Locate the cell with the specified text and output its (x, y) center coordinate. 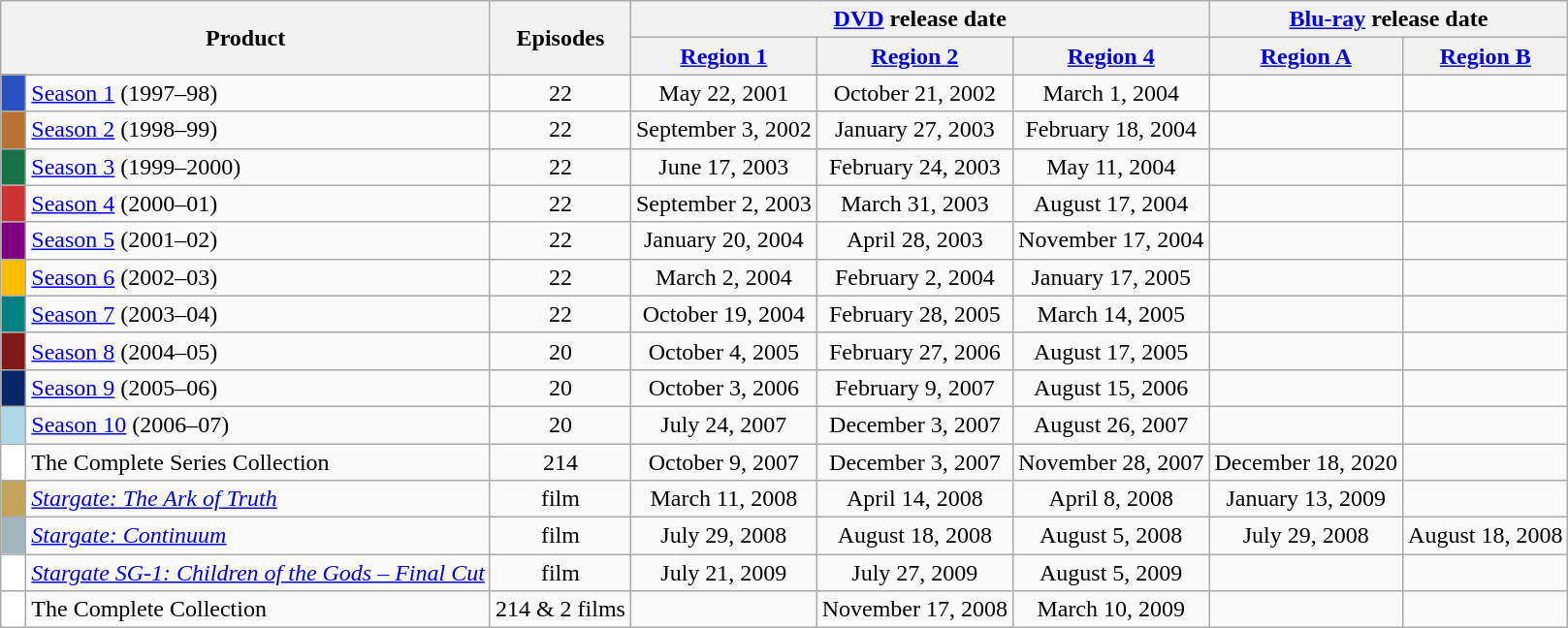
Season 4 (2000–01) (258, 204)
December 18, 2020 (1306, 462)
January 20, 2004 (723, 240)
July 27, 2009 (914, 573)
Stargate: The Ark of Truth (258, 499)
Region 1 (723, 56)
Season 10 (2006–07) (258, 424)
August 15, 2006 (1111, 388)
Region B (1486, 56)
Season 7 (2003–04) (258, 314)
Season 3 (1999–2000) (258, 167)
July 21, 2009 (723, 573)
February 2, 2004 (914, 277)
Stargate: Continuum (258, 536)
October 3, 2006 (723, 388)
May 22, 2001 (723, 93)
The Complete Collection (258, 610)
March 10, 2009 (1111, 610)
DVD release date (919, 19)
August 5, 2008 (1111, 536)
October 21, 2002 (914, 93)
Episodes (560, 38)
April 14, 2008 (914, 499)
February 9, 2007 (914, 388)
Season 1 (1997–98) (258, 93)
November 28, 2007 (1111, 462)
March 2, 2004 (723, 277)
March 14, 2005 (1111, 314)
August 17, 2004 (1111, 204)
May 11, 2004 (1111, 167)
Season 2 (1998–99) (258, 130)
November 17, 2004 (1111, 240)
September 2, 2003 (723, 204)
214 & 2 films (560, 610)
February 18, 2004 (1111, 130)
June 17, 2003 (723, 167)
August 17, 2005 (1111, 351)
October 9, 2007 (723, 462)
August 5, 2009 (1111, 573)
Region A (1306, 56)
February 28, 2005 (914, 314)
Season 5 (2001–02) (258, 240)
214 (560, 462)
March 1, 2004 (1111, 93)
July 24, 2007 (723, 424)
February 24, 2003 (914, 167)
Region 4 (1111, 56)
October 19, 2004 (723, 314)
October 4, 2005 (723, 351)
The Complete Series Collection (258, 462)
March 31, 2003 (914, 204)
March 11, 2008 (723, 499)
Season 9 (2005–06) (258, 388)
Stargate SG-1: Children of the Gods – Final Cut (258, 573)
April 8, 2008 (1111, 499)
January 27, 2003 (914, 130)
Product (246, 38)
August 26, 2007 (1111, 424)
January 17, 2005 (1111, 277)
Season 6 (2002–03) (258, 277)
September 3, 2002 (723, 130)
Region 2 (914, 56)
April 28, 2003 (914, 240)
Blu-ray release date (1389, 19)
November 17, 2008 (914, 610)
January 13, 2009 (1306, 499)
February 27, 2006 (914, 351)
Season 8 (2004–05) (258, 351)
